Determine the [x, y] coordinate at the center of the cell enclosing the given text.  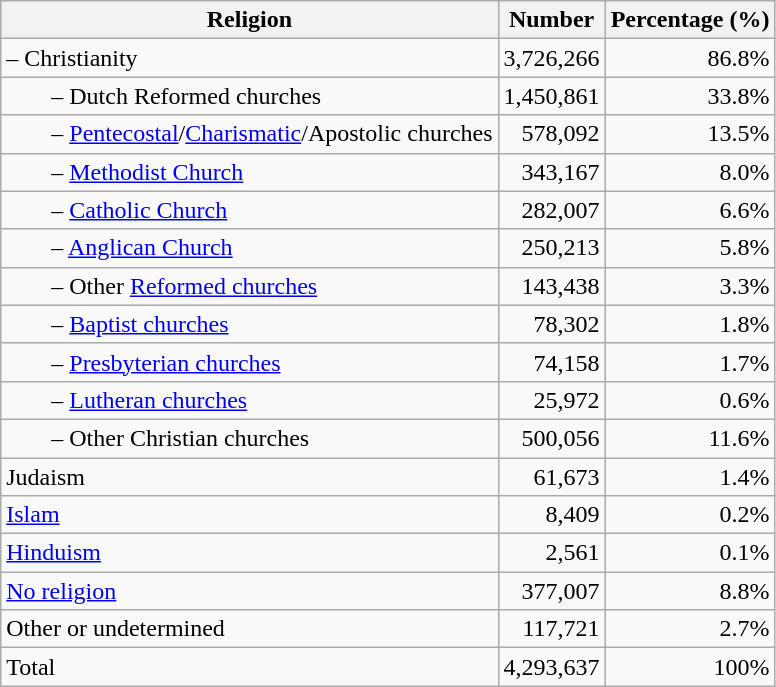
– Christianity [250, 58]
2,561 [552, 553]
78,302 [552, 324]
8.8% [690, 591]
– Presbyterian churches [250, 362]
– Other Christian churches [250, 438]
377,007 [552, 591]
Total [250, 667]
0.2% [690, 515]
Religion [250, 20]
250,213 [552, 248]
11.6% [690, 438]
117,721 [552, 629]
Judaism [250, 477]
1.8% [690, 324]
1.4% [690, 477]
4,293,637 [552, 667]
Islam [250, 515]
61,673 [552, 477]
0.1% [690, 553]
25,972 [552, 400]
– Dutch Reformed churches [250, 96]
8,409 [552, 515]
282,007 [552, 210]
8.0% [690, 172]
– Lutheran churches [250, 400]
Number [552, 20]
3.3% [690, 286]
5.8% [690, 248]
100% [690, 667]
Percentage (%) [690, 20]
74,158 [552, 362]
3,726,266 [552, 58]
1.7% [690, 362]
500,056 [552, 438]
578,092 [552, 134]
No religion [250, 591]
86.8% [690, 58]
– Catholic Church [250, 210]
13.5% [690, 134]
1,450,861 [552, 96]
143,438 [552, 286]
– Other Reformed churches [250, 286]
33.8% [690, 96]
Other or undetermined [250, 629]
0.6% [690, 400]
6.6% [690, 210]
2.7% [690, 629]
– Baptist churches [250, 324]
– Pentecostal/Charismatic/Apostolic churches [250, 134]
– Methodist Church [250, 172]
Hinduism [250, 553]
– Anglican Church [250, 248]
343,167 [552, 172]
